Locate the cell with the specified text and output its (x, y) center coordinate. 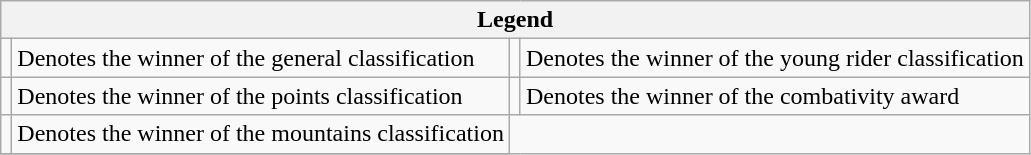
Legend (516, 20)
Denotes the winner of the combativity award (774, 96)
Denotes the winner of the general classification (261, 58)
Denotes the winner of the young rider classification (774, 58)
Denotes the winner of the mountains classification (261, 134)
Denotes the winner of the points classification (261, 96)
